Pinpoint the cell where the given text exists, returning its [x, y] midpoint coordinate. 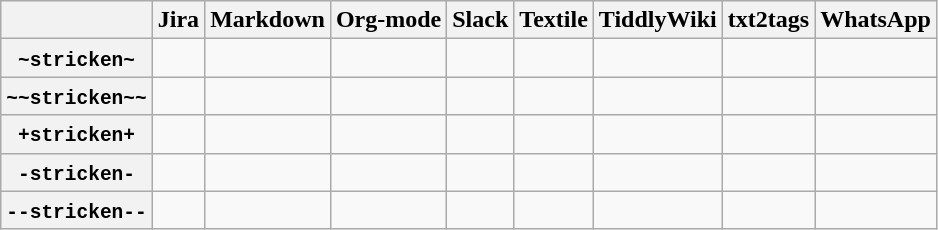
Markdown [268, 20]
Textile [554, 20]
TiddlyWiki [658, 20]
txt2tags [768, 20]
~~stricken~~ [77, 96]
--stricken-- [77, 210]
WhatsApp [876, 20]
Org-mode [388, 20]
-stricken- [77, 172]
+stricken+ [77, 134]
~stricken~ [77, 58]
Jira [178, 20]
Slack [480, 20]
